Provide the [X, Y] coordinate of the cell's center where the given text is located.  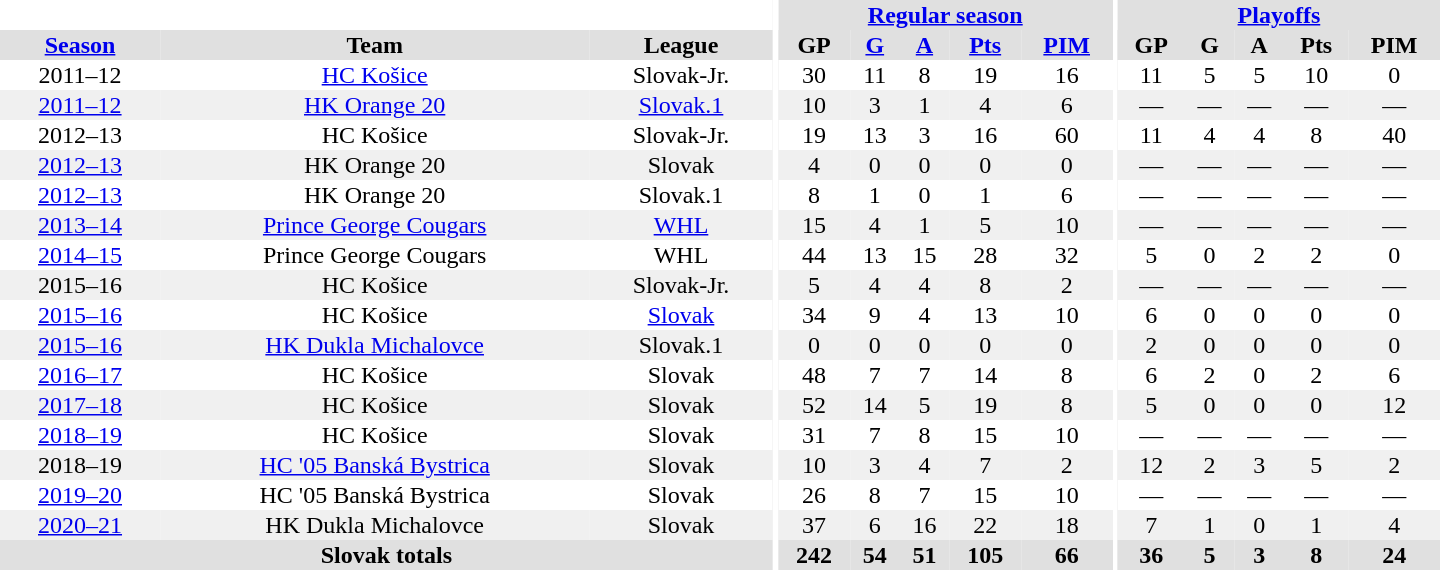
9 [875, 315]
52 [814, 405]
2016–17 [80, 375]
28 [985, 255]
31 [814, 435]
51 [925, 555]
24 [1394, 555]
League [680, 45]
44 [814, 255]
Team [374, 45]
66 [1066, 555]
36 [1152, 555]
18 [1066, 525]
60 [1066, 135]
22 [985, 525]
2019–20 [80, 495]
48 [814, 375]
Slovak totals [386, 555]
30 [814, 75]
37 [814, 525]
40 [1394, 135]
242 [814, 555]
Playoffs [1279, 15]
Season [80, 45]
Regular season [945, 15]
2017–18 [80, 405]
26 [814, 495]
2014–15 [80, 255]
2020–21 [80, 525]
2013–14 [80, 225]
54 [875, 555]
32 [1066, 255]
34 [814, 315]
105 [985, 555]
